Pinpoint the cell where the given text exists, returning its [x, y] midpoint coordinate. 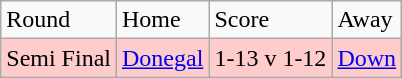
Round [59, 20]
Away [367, 20]
Home [162, 20]
Donegal [162, 58]
Semi Final [59, 58]
1-13 v 1-12 [270, 58]
Down [367, 58]
Score [270, 20]
